Return (X, Y) of the center of cell containing provided text 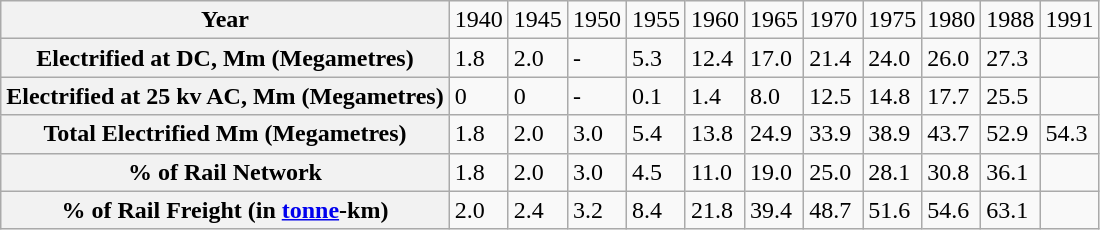
12.5 (834, 96)
21.8 (714, 210)
Total Electrified Mm (Megametres) (225, 134)
36.1 (1010, 172)
51.6 (892, 210)
27.3 (1010, 58)
1980 (952, 20)
1965 (774, 20)
24.9 (774, 134)
5.3 (656, 58)
14.8 (892, 96)
8.4 (656, 210)
12.4 (714, 58)
0.1 (656, 96)
13.8 (714, 134)
1950 (596, 20)
1.4 (714, 96)
2.4 (538, 210)
1975 (892, 20)
24.0 (892, 58)
1940 (478, 20)
63.1 (1010, 210)
33.9 (834, 134)
52.9 (1010, 134)
1988 (1010, 20)
8.0 (774, 96)
4.5 (656, 172)
% of Rail Freight (in tonne-km) (225, 210)
17.0 (774, 58)
3.2 (596, 210)
48.7 (834, 210)
17.7 (952, 96)
25.5 (1010, 96)
1991 (1070, 20)
30.8 (952, 172)
Electrified at DC, Mm (Megametres) (225, 58)
25.0 (834, 172)
54.3 (1070, 134)
21.4 (834, 58)
39.4 (774, 210)
1970 (834, 20)
5.4 (656, 134)
1945 (538, 20)
19.0 (774, 172)
38.9 (892, 134)
28.1 (892, 172)
54.6 (952, 210)
26.0 (952, 58)
% of Rail Network (225, 172)
43.7 (952, 134)
Year (225, 20)
11.0 (714, 172)
Electrified at 25 kv AC, Mm (Megametres) (225, 96)
1960 (714, 20)
1955 (656, 20)
